Pinpoint the cell where the given text exists, returning its (x, y) midpoint coordinate. 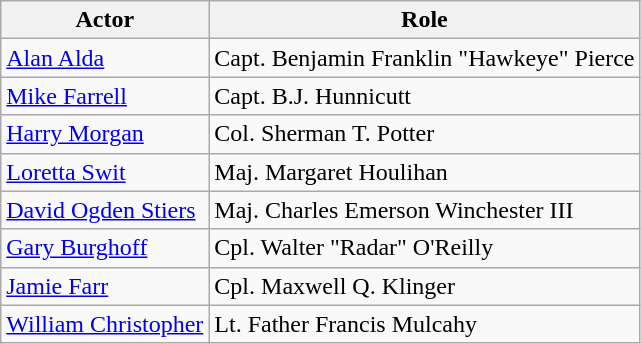
Col. Sherman T. Potter (424, 134)
Cpl. Walter "Radar" O'Reilly (424, 248)
William Christopher (105, 324)
Loretta Swit (105, 172)
Maj. Charles Emerson Winchester III (424, 210)
David Ogden Stiers (105, 210)
Capt. B.J. Hunnicutt (424, 96)
Role (424, 20)
Jamie Farr (105, 286)
Lt. Father Francis Mulcahy (424, 324)
Harry Morgan (105, 134)
Gary Burghoff (105, 248)
Cpl. Maxwell Q. Klinger (424, 286)
Capt. Benjamin Franklin "Hawkeye" Pierce (424, 58)
Alan Alda (105, 58)
Actor (105, 20)
Mike Farrell (105, 96)
Maj. Margaret Houlihan (424, 172)
